Return the (x, y) coordinate for the center point of the cell that contains the specified text.  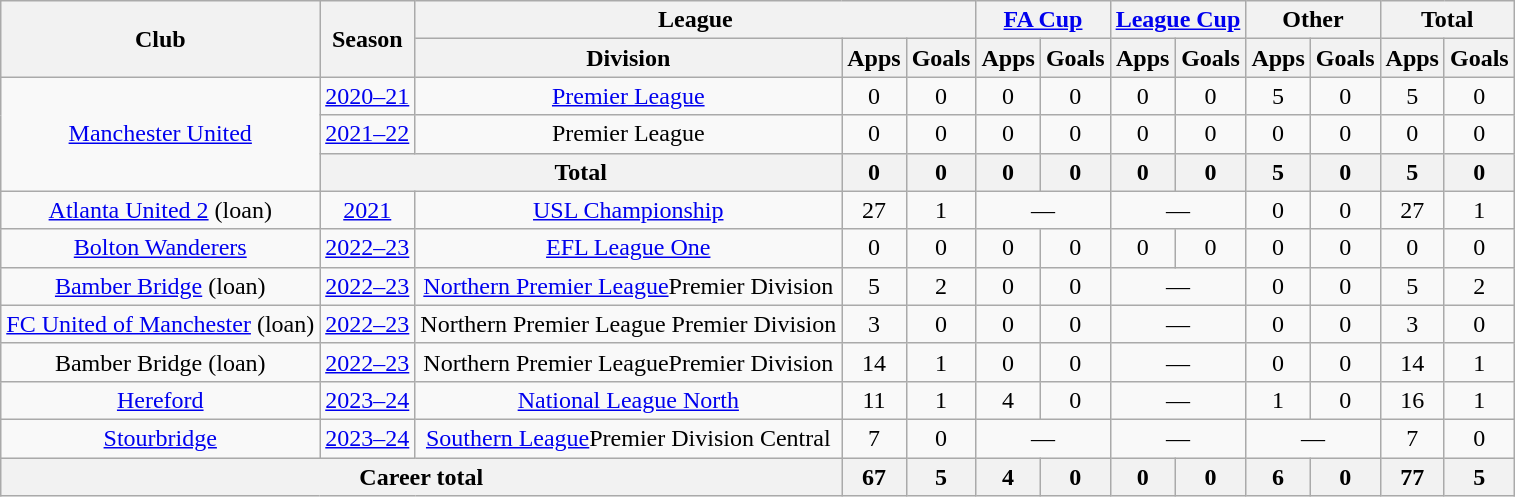
Stourbridge (160, 438)
FA Cup (1043, 20)
Division (628, 58)
2021 (368, 210)
USL Championship (628, 210)
Atlanta United 2 (loan) (160, 210)
2021–22 (368, 134)
11 (874, 400)
EFL League One (628, 248)
Northern Premier League Premier Division (628, 324)
67 (874, 477)
16 (1412, 400)
League Cup (1178, 20)
Southern LeaguePremier Division Central (628, 438)
2020–21 (368, 96)
Manchester United (160, 134)
National League North (628, 400)
77 (1412, 477)
Season (368, 39)
Bolton Wanderers (160, 248)
League (696, 20)
FC United of Manchester (loan) (160, 324)
6 (1278, 477)
Club (160, 39)
Career total (422, 477)
Other (1313, 20)
Hereford (160, 400)
